Identify which cell holds the provided text, then report its [x, y] central coordinate. 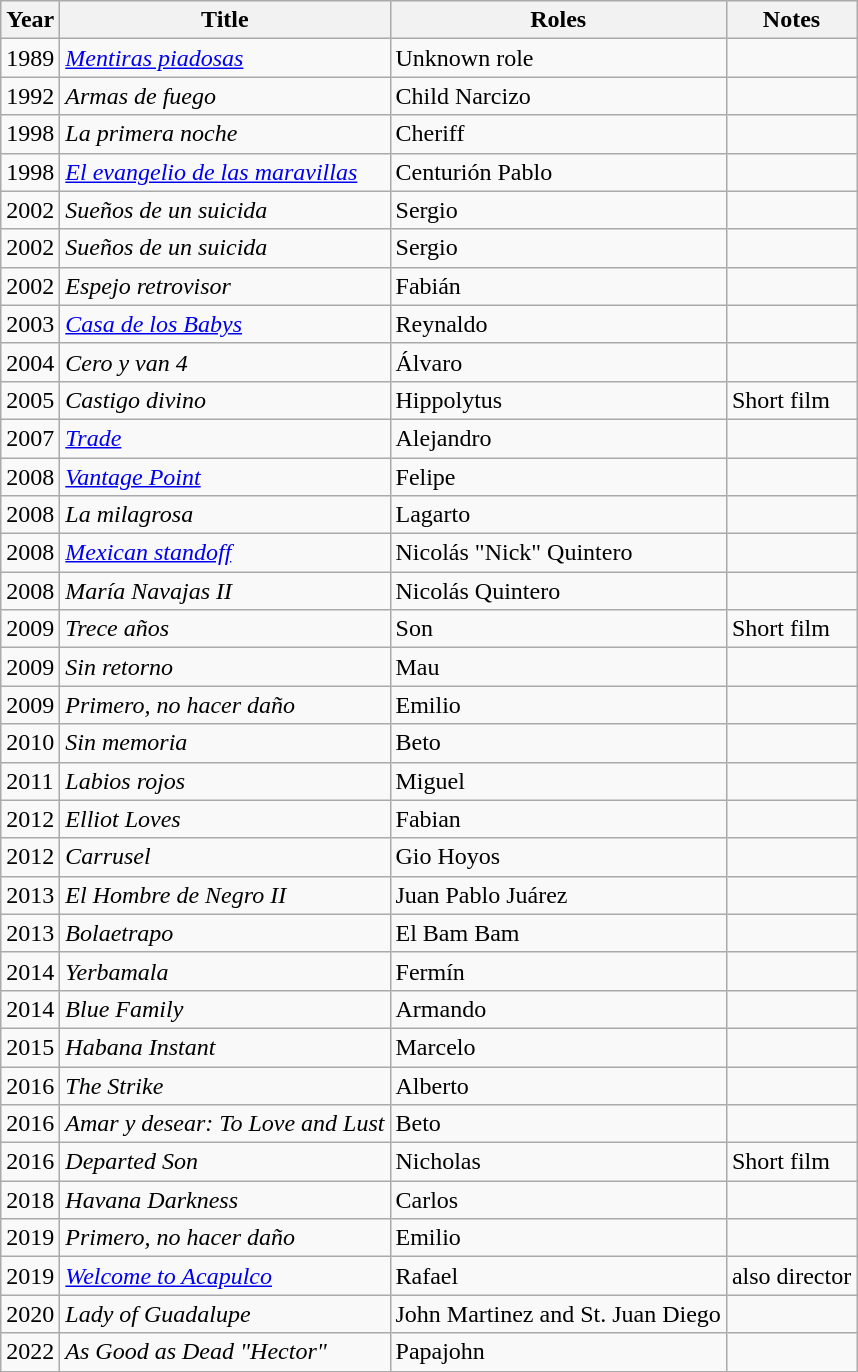
The Strike [225, 1085]
Vantage Point [225, 477]
Child Narcizo [558, 96]
Alejandro [558, 438]
Papajohn [558, 1352]
2003 [30, 324]
2015 [30, 1047]
La milagrosa [225, 515]
Habana Instant [225, 1047]
Miguel [558, 781]
1989 [30, 58]
María Navajas II [225, 591]
Departed Son [225, 1162]
Nicholas [558, 1162]
Casa de los Babys [225, 324]
Felipe [558, 477]
Gio Hoyos [558, 857]
Amar y desear: To Love and Lust [225, 1124]
2018 [30, 1200]
Notes [791, 20]
2022 [30, 1352]
Álvaro [558, 362]
2020 [30, 1314]
Juan Pablo Juárez [558, 895]
2007 [30, 438]
Armas de fuego [225, 96]
Unknown role [558, 58]
Fabian [558, 819]
Roles [558, 20]
La primera noche [225, 134]
Mexican standoff [225, 553]
Marcelo [558, 1047]
Yerbamala [225, 971]
Reynaldo [558, 324]
Sin retorno [225, 667]
Year [30, 20]
2011 [30, 781]
Title [225, 20]
Cheriff [558, 134]
Carlos [558, 1200]
Carrusel [225, 857]
also director [791, 1276]
Nicolás Quintero [558, 591]
Centurión Pablo [558, 172]
Castigo divino [225, 400]
Welcome to Acapulco [225, 1276]
Mau [558, 667]
Lagarto [558, 515]
Trece años [225, 629]
Rafael [558, 1276]
Havana Darkness [225, 1200]
Alberto [558, 1085]
Cero y van 4 [225, 362]
Fermín [558, 971]
Nicolás "Nick" Quintero [558, 553]
Son [558, 629]
Sin memoria [225, 743]
Mentiras piadosas [225, 58]
Blue Family [225, 1009]
Bolaetrapo [225, 933]
Hippolytus [558, 400]
El Hombre de Negro II [225, 895]
2010 [30, 743]
Labios rojos [225, 781]
2005 [30, 400]
Trade [225, 438]
El evangelio de las maravillas [225, 172]
2004 [30, 362]
Armando [558, 1009]
John Martinez and St. Juan Diego [558, 1314]
Espejo retrovisor [225, 286]
Fabián [558, 286]
1992 [30, 96]
As Good as Dead "Hector" [225, 1352]
Elliot Loves [225, 819]
Lady of Guadalupe [225, 1314]
El Bam Bam [558, 933]
